Return the [X, Y] coordinate for the center point of the cell that contains the specified text.  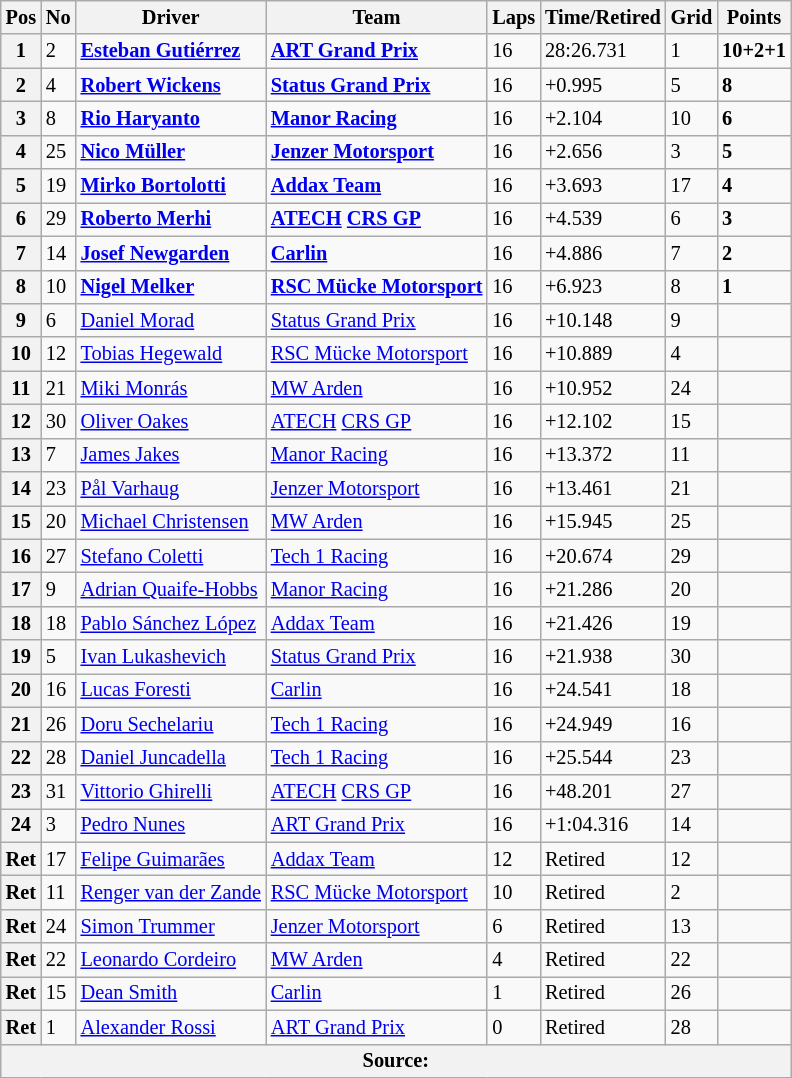
+6.923 [603, 287]
Esteban Gutiérrez [171, 51]
Lucas Foresti [171, 690]
Simon Trummer [171, 926]
Tobias Hegewald [171, 354]
Source: [396, 1061]
Time/Retired [603, 17]
+21.938 [603, 657]
+12.102 [603, 421]
+20.674 [603, 556]
28:26.731 [603, 51]
Pos [21, 17]
+24.949 [603, 724]
+4.886 [603, 253]
+13.461 [603, 489]
Ivan Lukashevich [171, 657]
Stefano Coletti [171, 556]
+21.426 [603, 623]
Josef Newgarden [171, 253]
+10.148 [603, 320]
+0.995 [603, 85]
+3.693 [603, 186]
10+2+1 [754, 51]
Daniel Morad [171, 320]
Rio Haryanto [171, 118]
No [58, 17]
Felipe Guimarães [171, 859]
James Jakes [171, 455]
+10.889 [603, 354]
Nico Müller [171, 152]
+25.544 [603, 758]
Daniel Juncadella [171, 758]
Team [376, 17]
Adrian Quaife-Hobbs [171, 589]
Alexander Rossi [171, 1027]
Michael Christensen [171, 522]
Pedro Nunes [171, 825]
+48.201 [603, 791]
Leonardo Cordeiro [171, 960]
Renger van der Zande [171, 892]
Robert Wickens [171, 85]
+4.539 [603, 219]
Roberto Merhi [171, 219]
0 [514, 1027]
Pål Varhaug [171, 489]
Oliver Oakes [171, 421]
+2.656 [603, 152]
+1:04.316 [603, 825]
Nigel Melker [171, 287]
Mirko Bortolotti [171, 186]
+10.952 [603, 388]
+13.372 [603, 455]
+15.945 [603, 522]
Pablo Sánchez López [171, 623]
Driver [171, 17]
Miki Monrás [171, 388]
Dean Smith [171, 993]
Vittorio Ghirelli [171, 791]
Points [754, 17]
+2.104 [603, 118]
Doru Sechelariu [171, 724]
+24.541 [603, 690]
31 [58, 791]
Laps [514, 17]
+21.286 [603, 589]
Grid [692, 17]
